Provide the [x, y] coordinate of the cell's center where the given text is located.  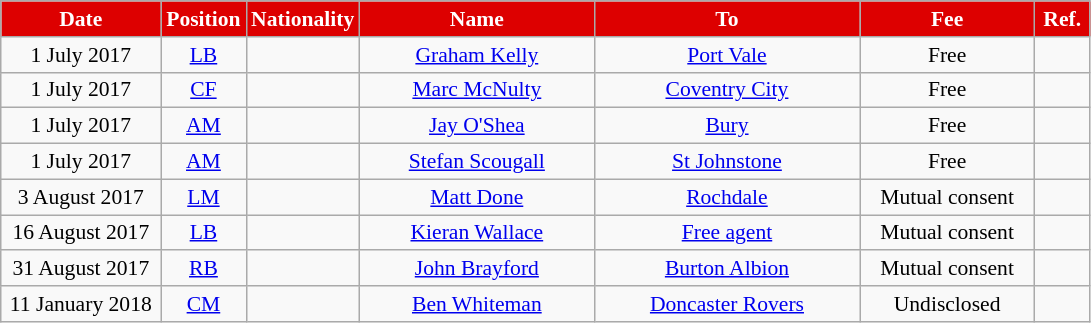
Port Vale [726, 55]
Stefan Scougall [476, 162]
3 August 2017 [81, 197]
Name [476, 19]
St Johnstone [726, 162]
RB [204, 269]
Doncaster Rovers [726, 304]
Jay O'Shea [476, 126]
Kieran Wallace [476, 233]
Burton Albion [726, 269]
Bury [726, 126]
Ben Whiteman [476, 304]
Ref. [1062, 19]
CF [204, 90]
Rochdale [726, 197]
To [726, 19]
Undisclosed [948, 304]
11 January 2018 [81, 304]
31 August 2017 [81, 269]
LM [204, 197]
Fee [948, 19]
John Brayford [476, 269]
Nationality [302, 19]
16 August 2017 [81, 233]
Marc McNulty [476, 90]
Position [204, 19]
Matt Done [476, 197]
Coventry City [726, 90]
Date [81, 19]
CM [204, 304]
Graham Kelly [476, 55]
Free agent [726, 233]
